From the cell containing the given text, extract its center point as (X, Y) coordinate. 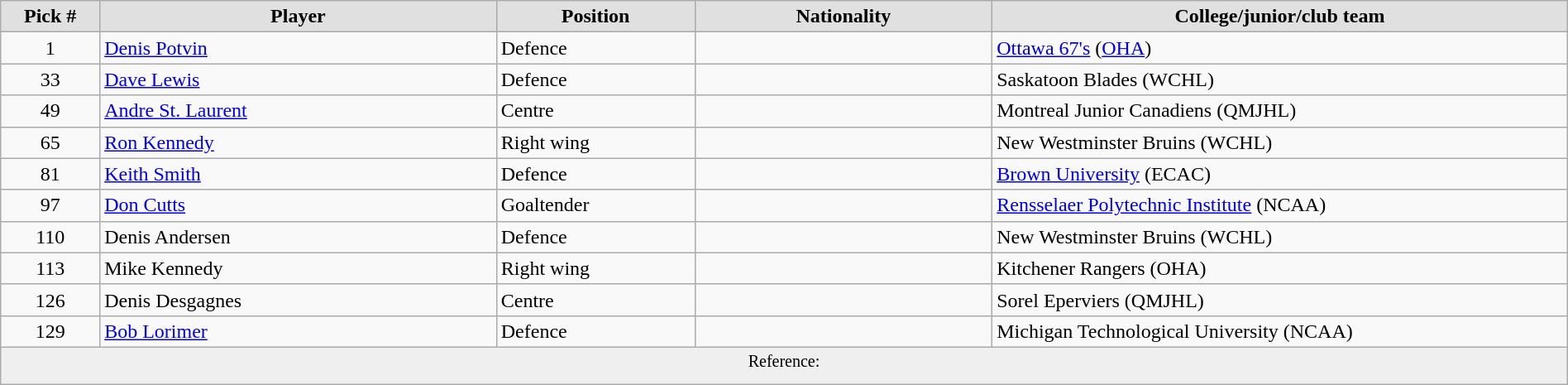
Mike Kennedy (299, 268)
Pick # (50, 17)
1 (50, 48)
Keith Smith (299, 174)
97 (50, 205)
Michigan Technological University (NCAA) (1280, 331)
Bob Lorimer (299, 331)
Ron Kennedy (299, 142)
110 (50, 237)
Andre St. Laurent (299, 111)
Denis Desgagnes (299, 300)
Don Cutts (299, 205)
Denis Potvin (299, 48)
113 (50, 268)
Rensselaer Polytechnic Institute (NCAA) (1280, 205)
Goaltender (595, 205)
Kitchener Rangers (OHA) (1280, 268)
Reference: (784, 366)
129 (50, 331)
Nationality (844, 17)
Sorel Eperviers (QMJHL) (1280, 300)
Position (595, 17)
Player (299, 17)
Brown University (ECAC) (1280, 174)
81 (50, 174)
Ottawa 67's (OHA) (1280, 48)
49 (50, 111)
Montreal Junior Canadiens (QMJHL) (1280, 111)
Denis Andersen (299, 237)
Saskatoon Blades (WCHL) (1280, 79)
Dave Lewis (299, 79)
126 (50, 300)
33 (50, 79)
65 (50, 142)
College/junior/club team (1280, 17)
